Scan for the cell matching the given text and deliver its [x, y] coordinate at center. 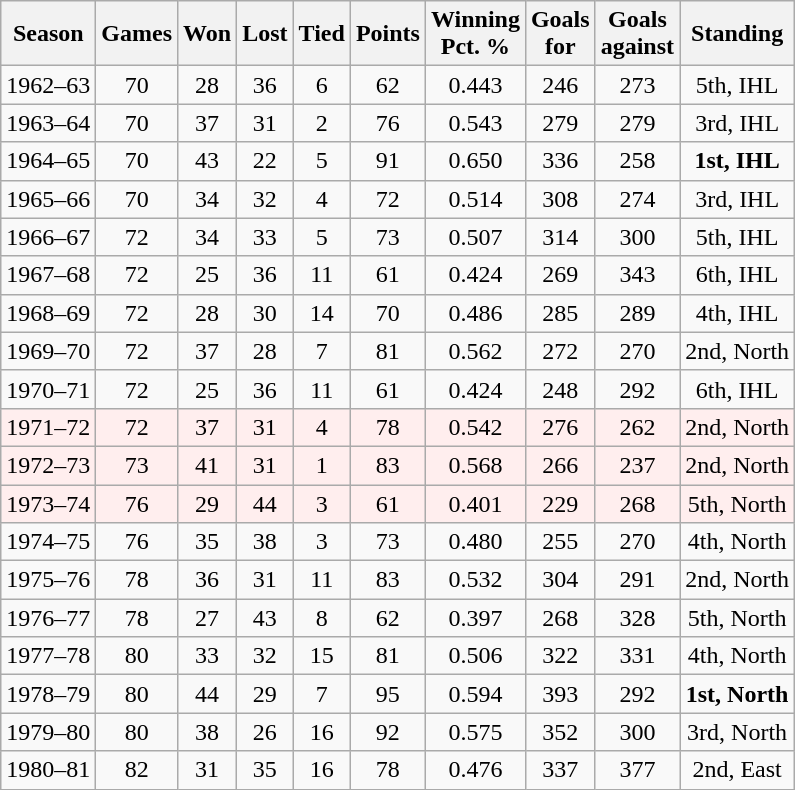
41 [208, 465]
1965–66 [48, 199]
255 [560, 542]
393 [560, 694]
0.476 [475, 770]
272 [560, 351]
14 [322, 313]
1967–68 [48, 275]
2 [322, 123]
30 [265, 313]
Goalsagainst [637, 34]
258 [637, 161]
82 [137, 770]
1976–77 [48, 618]
0.532 [475, 580]
0.575 [475, 732]
1964–65 [48, 161]
1979–80 [48, 732]
2nd, East [738, 770]
337 [560, 770]
237 [637, 465]
0.506 [475, 656]
3rd, North [738, 732]
343 [637, 275]
1977–78 [48, 656]
4th, IHL [738, 313]
1974–75 [48, 542]
0.397 [475, 618]
336 [560, 161]
1st, North [738, 694]
304 [560, 580]
0.507 [475, 237]
1980–81 [48, 770]
1966–67 [48, 237]
0.650 [475, 161]
Season [48, 34]
1971–72 [48, 427]
285 [560, 313]
Lost [265, 34]
0.480 [475, 542]
314 [560, 237]
0.568 [475, 465]
269 [560, 275]
246 [560, 85]
0.443 [475, 85]
291 [637, 580]
26 [265, 732]
Tied [322, 34]
352 [560, 732]
Standing [738, 34]
Games [137, 34]
0.594 [475, 694]
1 [322, 465]
1973–74 [48, 503]
15 [322, 656]
WinningPct. % [475, 34]
Points [388, 34]
1968–69 [48, 313]
1975–76 [48, 580]
308 [560, 199]
0.542 [475, 427]
Won [208, 34]
274 [637, 199]
0.562 [475, 351]
27 [208, 618]
377 [637, 770]
1963–64 [48, 123]
1969–70 [48, 351]
273 [637, 85]
262 [637, 427]
92 [388, 732]
1962–63 [48, 85]
1st, IHL [738, 161]
1970–71 [48, 389]
229 [560, 503]
22 [265, 161]
Goalsfor [560, 34]
6 [322, 85]
331 [637, 656]
328 [637, 618]
266 [560, 465]
8 [322, 618]
289 [637, 313]
0.401 [475, 503]
0.486 [475, 313]
248 [560, 389]
1978–79 [48, 694]
0.514 [475, 199]
1972–73 [48, 465]
322 [560, 656]
91 [388, 161]
95 [388, 694]
276 [560, 427]
0.543 [475, 123]
